Extract the (X, Y) coordinate from the center of the cell holding the provided text.  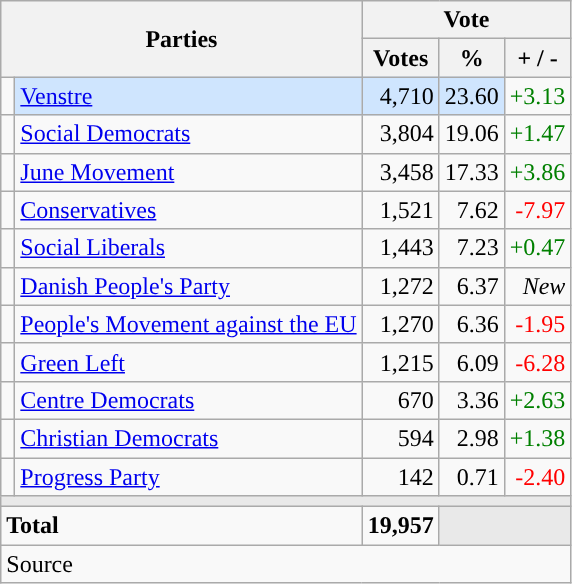
+1.47 (538, 134)
4,710 (400, 96)
Social Democrats (188, 134)
2.98 (472, 438)
+2.63 (538, 400)
People's Movement against the EU (188, 324)
% (472, 58)
Conservatives (188, 210)
+3.86 (538, 172)
Votes (400, 58)
1,272 (400, 286)
6.37 (472, 286)
Parties (182, 39)
-7.97 (538, 210)
Total (182, 526)
Venstre (188, 96)
Green Left (188, 362)
New (538, 286)
7.62 (472, 210)
3,458 (400, 172)
Christian Democrats (188, 438)
+0.47 (538, 248)
1,521 (400, 210)
594 (400, 438)
19,957 (400, 526)
3,804 (400, 134)
-6.28 (538, 362)
+ / - (538, 58)
0.71 (472, 477)
+3.13 (538, 96)
142 (400, 477)
23.60 (472, 96)
3.36 (472, 400)
-2.40 (538, 477)
1,270 (400, 324)
June Movement (188, 172)
+1.38 (538, 438)
1,215 (400, 362)
6.09 (472, 362)
6.36 (472, 324)
-1.95 (538, 324)
Source (286, 564)
7.23 (472, 248)
Vote (466, 20)
19.06 (472, 134)
Centre Democrats (188, 400)
Progress Party (188, 477)
17.33 (472, 172)
670 (400, 400)
Social Liberals (188, 248)
Danish People's Party (188, 286)
1,443 (400, 248)
